Scan for the cell matching the given text and deliver its [X, Y] coordinate at center. 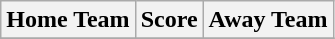
Score [169, 20]
Away Team [268, 20]
Home Team [68, 20]
